Search for the cell housing the specified text and yield its (x, y) center coordinate. 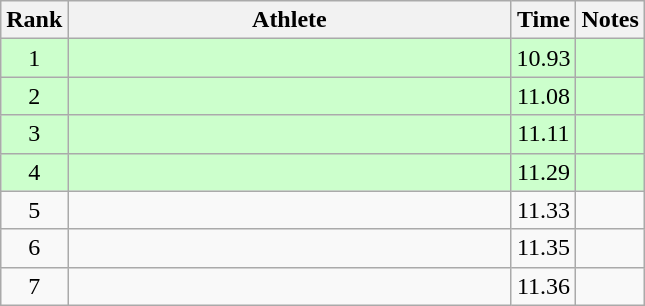
Time (544, 20)
11.11 (544, 134)
Athlete (290, 20)
Rank (34, 20)
4 (34, 172)
3 (34, 134)
11.35 (544, 248)
11.29 (544, 172)
5 (34, 210)
10.93 (544, 58)
11.08 (544, 96)
6 (34, 248)
2 (34, 96)
11.36 (544, 286)
1 (34, 58)
Notes (610, 20)
7 (34, 286)
11.33 (544, 210)
